Locate the cell with the specified text and output its [x, y] center coordinate. 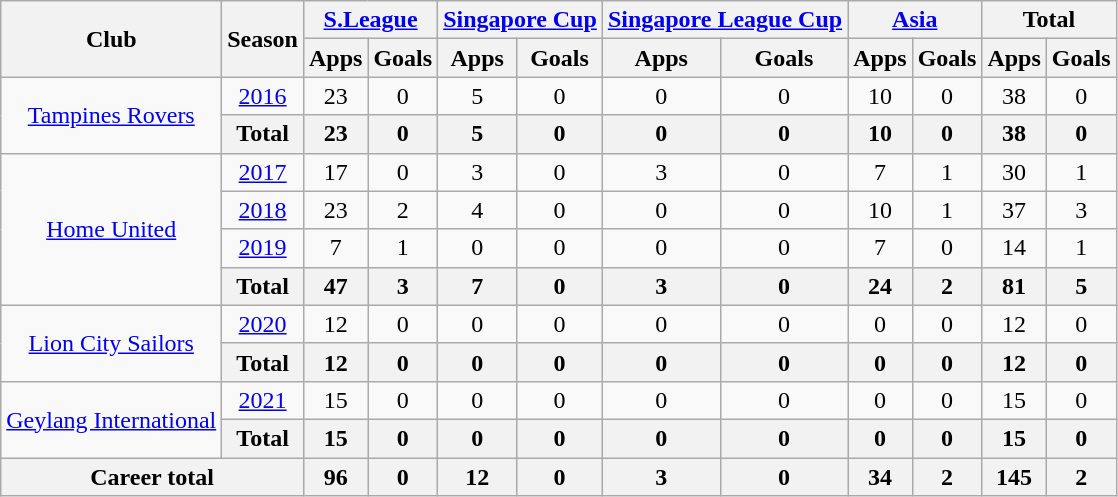
2020 [263, 324]
2018 [263, 210]
2019 [263, 248]
2017 [263, 172]
Career total [152, 477]
Singapore Cup [520, 20]
96 [335, 477]
Season [263, 39]
30 [1014, 172]
2021 [263, 400]
Lion City Sailors [112, 343]
Home United [112, 229]
2016 [263, 96]
Asia [915, 20]
Singapore League Cup [724, 20]
14 [1014, 248]
Geylang International [112, 419]
4 [478, 210]
Tampines Rovers [112, 115]
S.League [370, 20]
145 [1014, 477]
34 [880, 477]
24 [880, 286]
17 [335, 172]
37 [1014, 210]
47 [335, 286]
81 [1014, 286]
Club [112, 39]
